Return the [X, Y] coordinate for the center point of the cell that contains the specified text.  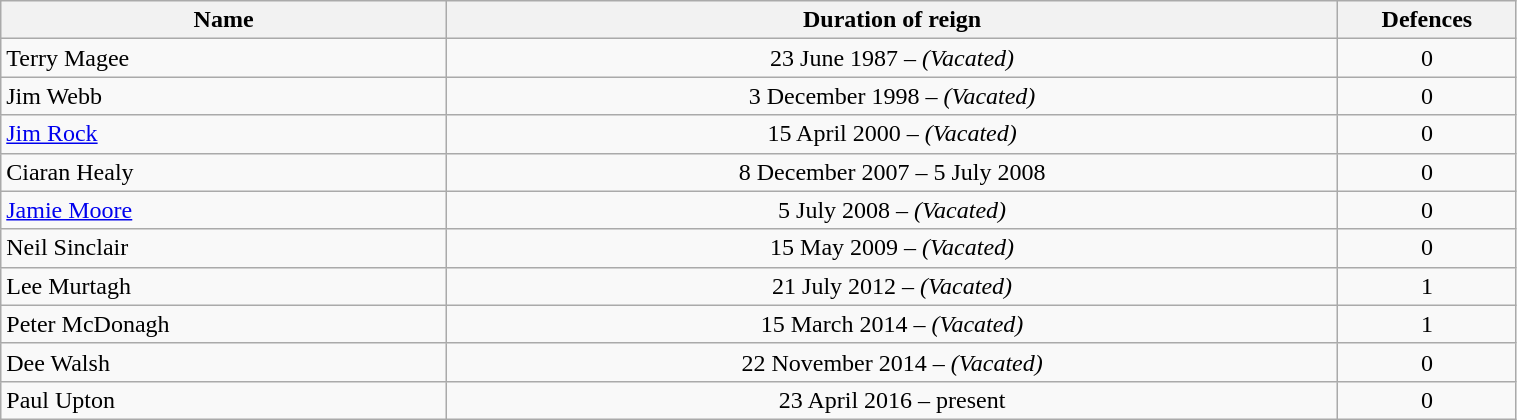
23 April 2016 – present [892, 400]
22 November 2014 – (Vacated) [892, 362]
15 March 2014 – (Vacated) [892, 324]
Name [224, 20]
Jamie Moore [224, 210]
Paul Upton [224, 400]
15 May 2009 – (Vacated) [892, 248]
21 July 2012 – (Vacated) [892, 286]
Defences [1427, 20]
15 April 2000 – (Vacated) [892, 134]
Duration of reign [892, 20]
Jim Rock [224, 134]
Terry Magee [224, 58]
3 December 1998 – (Vacated) [892, 96]
Lee Murtagh [224, 286]
23 June 1987 – (Vacated) [892, 58]
Dee Walsh [224, 362]
Jim Webb [224, 96]
Neil Sinclair [224, 248]
Peter McDonagh [224, 324]
8 December 2007 – 5 July 2008 [892, 172]
Ciaran Healy [224, 172]
5 July 2008 – (Vacated) [892, 210]
